Search for the cell housing the specified text and yield its (x, y) center coordinate. 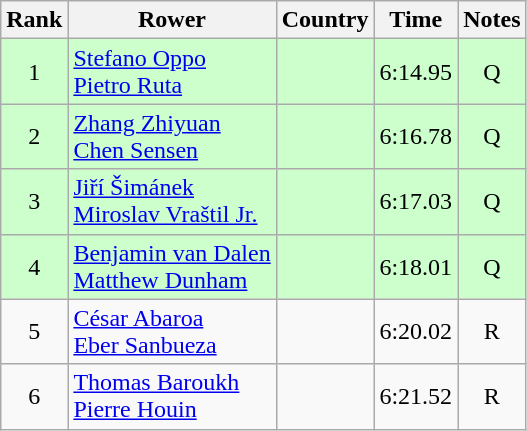
4 (34, 266)
5 (34, 332)
6:20.02 (416, 332)
Stefano OppoPietro Ruta (172, 72)
Zhang ZhiyuanChen Sensen (172, 136)
1 (34, 72)
3 (34, 202)
6:17.03 (416, 202)
6:16.78 (416, 136)
Jiří ŠimánekMiroslav Vraštil Jr. (172, 202)
6 (34, 396)
6:14.95 (416, 72)
Country (325, 20)
Benjamin van DalenMatthew Dunham (172, 266)
Notes (492, 20)
Time (416, 20)
Rank (34, 20)
6:21.52 (416, 396)
César AbaroaEber Sanbueza (172, 332)
6:18.01 (416, 266)
Rower (172, 20)
Thomas BaroukhPierre Houin (172, 396)
2 (34, 136)
